Identify which cell holds the provided text, then report its (x, y) central coordinate. 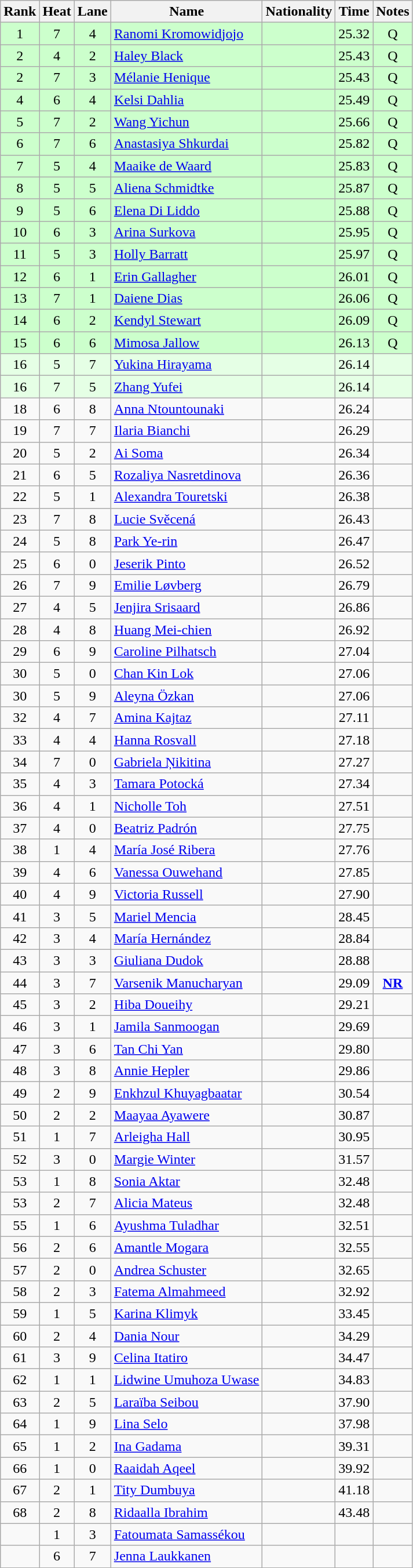
18 (20, 409)
25.95 (354, 232)
28.45 (354, 916)
37.90 (354, 1402)
Fatema Almahmeed (187, 1291)
Jenna Laukkanen (187, 1556)
Ilaria Bianchi (187, 431)
Holly Barratt (187, 254)
29.69 (354, 1027)
26.29 (354, 431)
Nicholle Toh (187, 806)
27.85 (354, 872)
50 (20, 1115)
41.18 (354, 1490)
26.09 (354, 321)
23 (20, 519)
10 (20, 232)
Tan Chi Yan (187, 1049)
Dania Nour (187, 1335)
Kelsi Dahlia (187, 100)
34 (20, 762)
Sonia Aktar (187, 1181)
55 (20, 1225)
Beatriz Padrón (187, 828)
57 (20, 1269)
21 (20, 475)
14 (20, 321)
María Hernández (187, 938)
Jenjira Srisaard (187, 607)
Jeserik Pinto (187, 563)
27.18 (354, 740)
26 (20, 585)
37 (20, 828)
Lucie Svěcená (187, 519)
13 (20, 299)
60 (20, 1335)
46 (20, 1027)
Hanna Rosvall (187, 740)
32 (20, 718)
Margie Winter (187, 1159)
56 (20, 1247)
Vanessa Ouwehand (187, 872)
Arina Surkova (187, 232)
31.57 (354, 1159)
51 (20, 1137)
Hiba Doueihy (187, 1005)
Fatoumata Samassékou (187, 1534)
40 (20, 894)
Mariel Mencia (187, 916)
26.36 (354, 475)
26.13 (354, 343)
Rozaliya Nasretdinova (187, 475)
27 (20, 607)
22 (20, 497)
25.82 (354, 144)
Laraïba Seibou (187, 1402)
Yukina Hirayama (187, 365)
29.80 (354, 1049)
26.43 (354, 519)
66 (20, 1468)
Ai Soma (187, 453)
58 (20, 1291)
11 (20, 254)
34.29 (354, 1335)
Zhang Yufei (187, 387)
33.45 (354, 1313)
Elena Di Liddo (187, 210)
27.75 (354, 828)
30.87 (354, 1115)
Gabriela Ņikitina (187, 762)
24 (20, 541)
30.54 (354, 1093)
Karina Klimyk (187, 1313)
Victoria Russell (187, 894)
15 (20, 343)
26.52 (354, 563)
Kendyl Stewart (187, 321)
28.88 (354, 960)
29 (20, 652)
Ina Gadama (187, 1446)
19 (20, 431)
Varsenik Manucharyan (187, 983)
Name (187, 12)
12 (20, 277)
45 (20, 1005)
Heat (57, 12)
Lane (93, 12)
Caroline Pilhatsch (187, 652)
26.06 (354, 299)
25.97 (354, 254)
27.51 (354, 806)
Time (354, 12)
26.79 (354, 585)
Tity Dumbuya (187, 1490)
29.86 (354, 1071)
65 (20, 1446)
29.09 (354, 983)
Andrea Schuster (187, 1269)
Lidwine Umuhoza Uwase (187, 1380)
26.24 (354, 409)
28 (20, 629)
Anastasiya Shkurdai (187, 144)
25.88 (354, 210)
25.83 (354, 166)
59 (20, 1313)
María José Ribera (187, 850)
32.92 (354, 1291)
Ayushma Tuladhar (187, 1225)
Alicia Mateus (187, 1203)
64 (20, 1424)
39 (20, 872)
37.98 (354, 1424)
Notes (393, 12)
Tamara Potocká (187, 784)
32.51 (354, 1225)
39.31 (354, 1446)
Mélanie Henique (187, 78)
Erin Gallagher (187, 277)
27.34 (354, 784)
47 (20, 1049)
34.47 (354, 1358)
Ridaalla Ibrahim (187, 1512)
25.49 (354, 100)
Alexandra Touretski (187, 497)
20 (20, 453)
34.83 (354, 1380)
35 (20, 784)
43.48 (354, 1512)
27.76 (354, 850)
62 (20, 1380)
Giuliana Dudok (187, 960)
Ranomi Kromowidjojo (187, 34)
Rank (20, 12)
Chan Kin Lok (187, 674)
26.86 (354, 607)
49 (20, 1093)
Amantle Mogara (187, 1247)
Enkhzul Khuyagbaatar (187, 1093)
26.34 (354, 453)
Park Ye-rin (187, 541)
Maaike de Waard (187, 166)
68 (20, 1512)
52 (20, 1159)
Haley Black (187, 56)
NR (393, 983)
Emilie Løvberg (187, 585)
26.47 (354, 541)
42 (20, 938)
25.66 (354, 122)
41 (20, 916)
32.55 (354, 1247)
28.84 (354, 938)
27.11 (354, 718)
Lina Selo (187, 1424)
Amina Kajtaz (187, 718)
Mimosa Jallow (187, 343)
Raaidah Aqeel (187, 1468)
29.21 (354, 1005)
25 (20, 563)
63 (20, 1402)
61 (20, 1358)
Annie Hepler (187, 1071)
43 (20, 960)
33 (20, 740)
Aleyna Özkan (187, 696)
32.65 (354, 1269)
67 (20, 1490)
Huang Mei-chien (187, 629)
44 (20, 983)
26.92 (354, 629)
Wang Yichun (187, 122)
Jamila Sanmoogan (187, 1027)
25.87 (354, 188)
Nationality (299, 12)
39.92 (354, 1468)
Daiene Dias (187, 299)
30.95 (354, 1137)
26.38 (354, 497)
25.32 (354, 34)
27.27 (354, 762)
48 (20, 1071)
Anna Ntountounaki (187, 409)
26.01 (354, 277)
27.90 (354, 894)
Aliena Schmidtke (187, 188)
Maayaa Ayawere (187, 1115)
Arleigha Hall (187, 1137)
36 (20, 806)
Celina Itatiro (187, 1358)
38 (20, 850)
27.04 (354, 652)
